Extract the [X, Y] coordinate from the center of the cell holding the provided text.  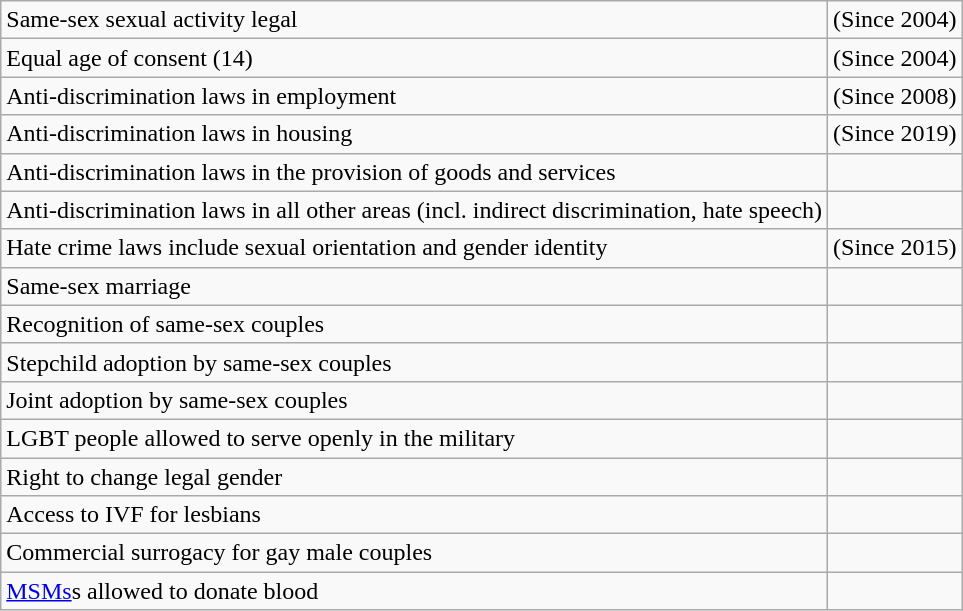
Hate crime laws include sexual orientation and gender identity [414, 248]
Recognition of same-sex couples [414, 324]
Stepchild adoption by same-sex couples [414, 362]
Right to change legal gender [414, 477]
(Since 2008) [895, 96]
Same-sex marriage [414, 286]
Anti-discrimination laws in housing [414, 134]
Access to IVF for lesbians [414, 515]
(Since 2015) [895, 248]
Anti-discrimination laws in employment [414, 96]
Equal age of consent (14) [414, 58]
Anti-discrimination laws in the provision of goods and services [414, 172]
Joint adoption by same-sex couples [414, 400]
MSMss allowed to donate blood [414, 591]
Anti-discrimination laws in all other areas (incl. indirect discrimination, hate speech) [414, 210]
(Since 2019) [895, 134]
Same-sex sexual activity legal [414, 20]
LGBT people allowed to serve openly in the military [414, 438]
Commercial surrogacy for gay male couples [414, 553]
